Scan for the cell matching the given text and deliver its [X, Y] coordinate at center. 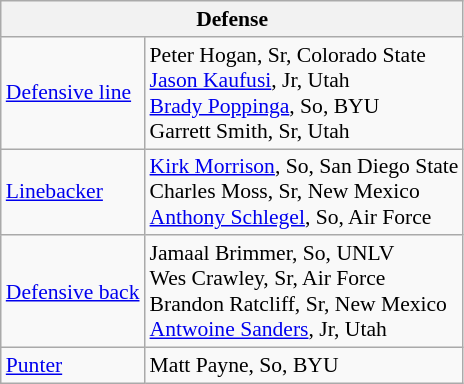
Matt Payne, So, BYU [304, 366]
Defensive line [73, 93]
Defense [232, 19]
Punter [73, 366]
Jamaal Brimmer, So, UNLVWes Crawley, Sr, Air ForceBrandon Ratcliff, Sr, New MexicoAntwoine Sanders, Jr, Utah [304, 292]
Linebacker [73, 192]
Defensive back [73, 292]
Peter Hogan, Sr, Colorado StateJason Kaufusi, Jr, UtahBrady Poppinga, So, BYUGarrett Smith, Sr, Utah [304, 93]
Kirk Morrison, So, San Diego StateCharles Moss, Sr, New MexicoAnthony Schlegel, So, Air Force [304, 192]
